Return the [x, y] coordinate for the center point of the cell that contains the specified text.  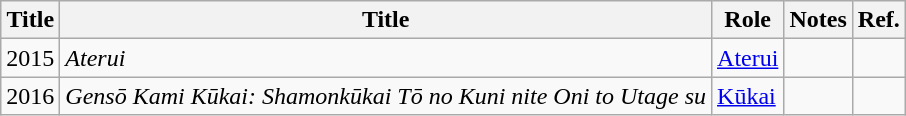
Role [748, 20]
Kūkai [748, 96]
Notes [818, 20]
2016 [30, 96]
Gensō Kami Kūkai: Shamonkūkai Tō no Kuni nite Oni to Utage su [386, 96]
Ref. [878, 20]
2015 [30, 58]
